Capture the cell that displays the provided text and extract its (x, y) central coordinate. 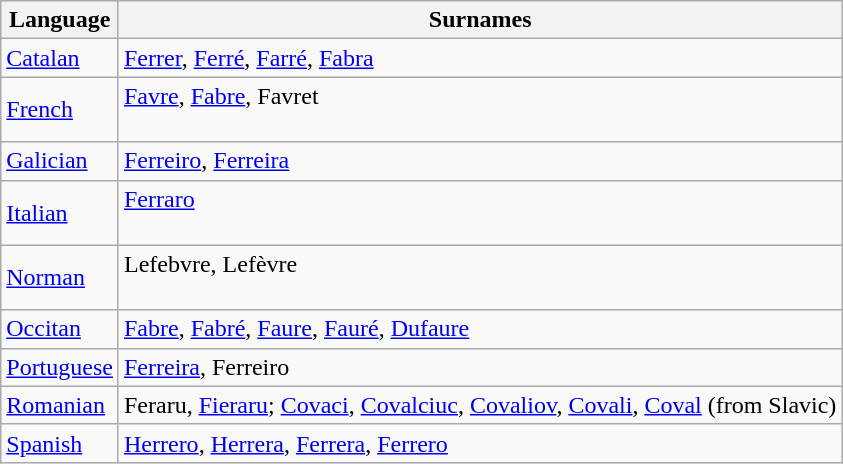
Herrero, Herrera, Ferrera, Ferrero (480, 443)
Favre, Fabre, Favret (480, 110)
Language (60, 20)
Spanish (60, 443)
Ferreiro, Ferreira (480, 161)
Surnames (480, 20)
Italian (60, 212)
Portuguese (60, 367)
French (60, 110)
Occitan (60, 329)
Fabre, Fabré, Faure, Fauré, Dufaure (480, 329)
Lefebvre, Lefèvre (480, 278)
Catalan (60, 58)
Ferreira, Ferreiro (480, 367)
Galician (60, 161)
Romanian (60, 405)
Ferraro (480, 212)
Ferrer, Ferré, Farré, Fabra (480, 58)
Norman (60, 278)
Feraru, Fieraru; Covaci, Covalciuc, Covaliov, Covali, Coval (from Slavic) (480, 405)
